Pinpoint the cell where the given text exists, returning its (x, y) midpoint coordinate. 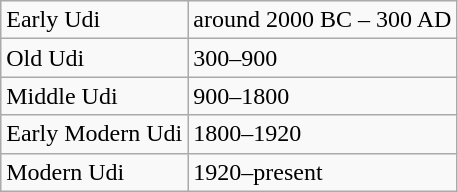
Early Udi (94, 20)
Modern Udi (94, 172)
Early Modern Udi (94, 134)
around 2000 BC – 300 AD (322, 20)
1920–present (322, 172)
1800–1920 (322, 134)
300–900 (322, 58)
Middle Udi (94, 96)
Old Udi (94, 58)
900–1800 (322, 96)
